Scan for the cell matching the given text and deliver its (X, Y) coordinate at center. 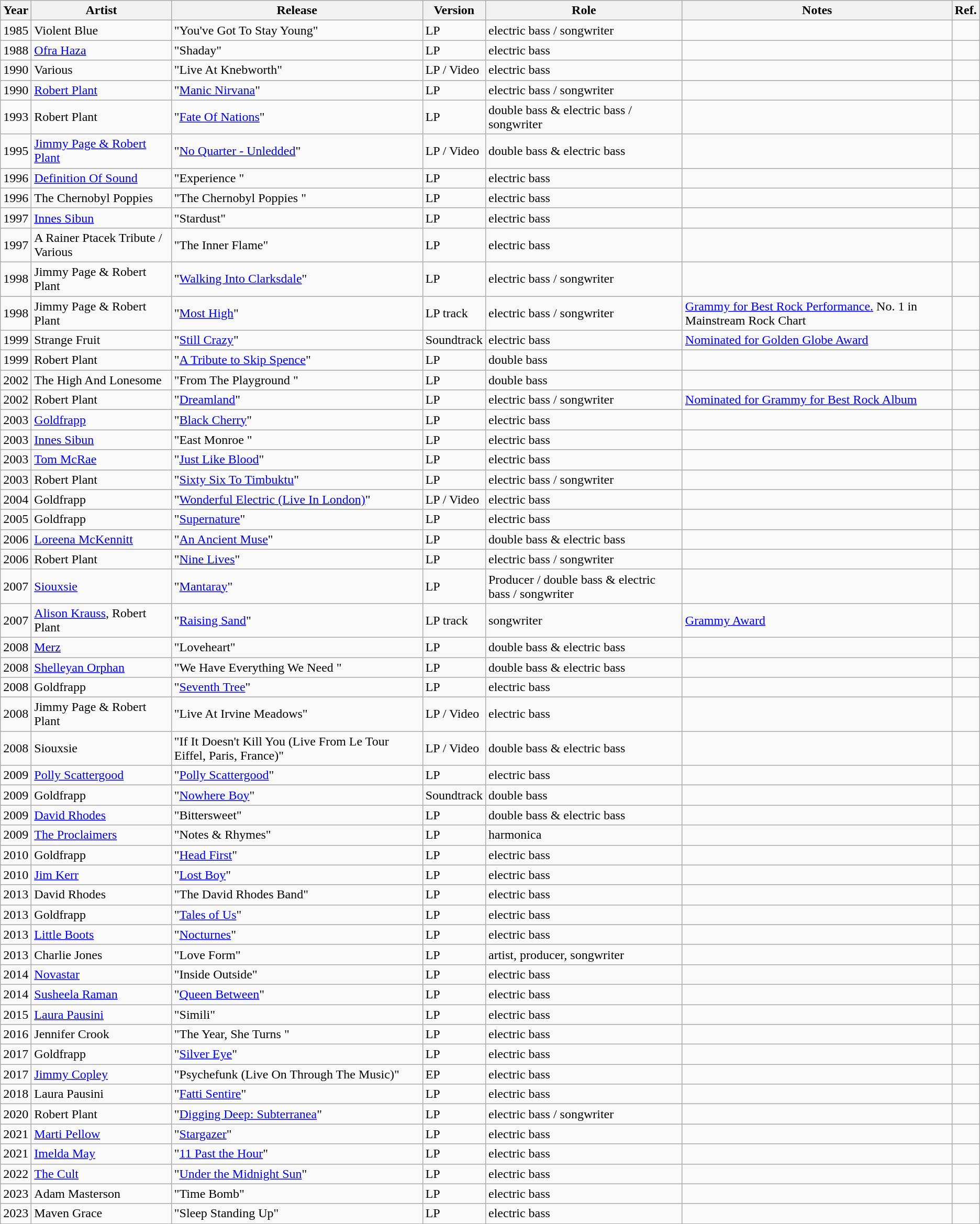
Strange Fruit (102, 340)
"Nine Lives" (297, 559)
"Wonderful Electric (Live In London)" (297, 499)
The High And Lonesome (102, 380)
Role (584, 10)
Marti Pellow (102, 1134)
2022 (16, 1174)
"Notes & Rhymes" (297, 835)
"You've Got To Stay Young" (297, 30)
Maven Grace (102, 1214)
Adam Masterson (102, 1194)
"Love Form" (297, 954)
"An Ancient Muse" (297, 539)
"Head First" (297, 855)
"Dreamland" (297, 400)
"Sixty Six To Timbuktu" (297, 480)
"If It Doesn't Kill You (Live From Le Tour Eiffel, Paris, France)" (297, 749)
"Queen Between" (297, 994)
Polly Scattergood (102, 775)
2016 (16, 1034)
"Stardust" (297, 218)
"Supernature" (297, 519)
"Digging Deep: Subterranea" (297, 1114)
2005 (16, 519)
"Most High" (297, 313)
"Lost Boy" (297, 875)
"The David Rhodes Band" (297, 895)
harmonica (584, 835)
"Under the Midnight Sun" (297, 1174)
"A Tribute to Skip Spence" (297, 360)
"Simili" (297, 1014)
Loreena McKennitt (102, 539)
Charlie Jones (102, 954)
Little Boots (102, 934)
Definition Of Sound (102, 178)
1988 (16, 50)
Alison Krauss, Robert Plant (102, 620)
Jennifer Crook (102, 1034)
"Fate Of Nations" (297, 117)
"Tales of Us" (297, 915)
Release (297, 10)
"Polly Scattergood" (297, 775)
EP (454, 1074)
"Live At Knebworth" (297, 70)
Producer / double bass & electric bass / songwriter (584, 586)
"Experience " (297, 178)
"Inside Outside" (297, 974)
"Just Like Blood" (297, 460)
Notes (817, 10)
Version (454, 10)
A Rainer Ptacek Tribute / Various (102, 245)
"Nocturnes" (297, 934)
"We Have Everything We Need " (297, 667)
Various (102, 70)
Violent Blue (102, 30)
1995 (16, 151)
"The Inner Flame" (297, 245)
Artist (102, 10)
"Raising Sand" (297, 620)
"Psychefunk (Live On Through The Music)" (297, 1074)
"Bittersweet" (297, 815)
Tom McRae (102, 460)
"Loveheart" (297, 647)
Ref. (965, 10)
2020 (16, 1114)
songwriter (584, 620)
1993 (16, 117)
Ofra Haza (102, 50)
2015 (16, 1014)
2018 (16, 1094)
double bass & electric bass / songwriter (584, 117)
artist, producer, songwriter (584, 954)
"Live At Irvine Meadows" (297, 714)
"11 Past the Hour" (297, 1154)
Nominated for Grammy for Best Rock Album (817, 400)
"East Monroe " (297, 440)
Grammy Award (817, 620)
The Cult (102, 1174)
1985 (16, 30)
Novastar (102, 974)
Jim Kerr (102, 875)
Nominated for Golden Globe Award (817, 340)
"Sleep Standing Up" (297, 1214)
"Time Bomb" (297, 1194)
"From The Playground " (297, 380)
Merz (102, 647)
The Proclaimers (102, 835)
"Walking Into Clarksdale" (297, 279)
"Fatti Sentire" (297, 1094)
"Still Crazy" (297, 340)
"Black Cherry" (297, 420)
"No Quarter - Unledded" (297, 151)
"Silver Eye" (297, 1054)
"Shaday" (297, 50)
Shelleyan Orphan (102, 667)
"Mantaray" (297, 586)
The Chernobyl Poppies (102, 198)
"Manic Nirvana" (297, 90)
"The Year, She Turns " (297, 1034)
Year (16, 10)
Susheela Raman (102, 994)
"Seventh Tree" (297, 687)
2004 (16, 499)
Jimmy Copley (102, 1074)
"The Chernobyl Poppies " (297, 198)
"Stargazer" (297, 1134)
Grammy for Best Rock Performance. No. 1 in Mainstream Rock Chart (817, 313)
"Nowhere Boy" (297, 795)
Imelda May (102, 1154)
